Locate the cell with the specified text and output its (X, Y) center coordinate. 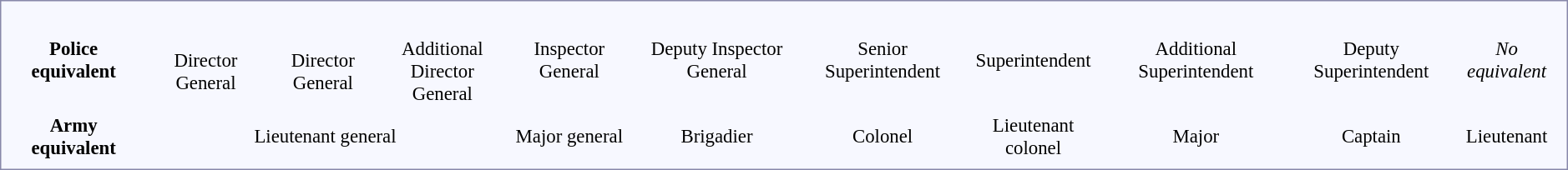
Police equivalent (73, 60)
Lieutenant general (325, 137)
Major (1196, 137)
Deputy Superintendent (1372, 60)
Brigadier (716, 137)
Additional Superintendent (1196, 60)
No equivalent (1506, 60)
Lieutenant (1506, 137)
Inspector General (569, 60)
Lieutenant colonel (1034, 137)
Senior Superintendent (883, 60)
Major general (569, 137)
Captain (1372, 137)
Director General Director General AdditionalDirector General (325, 60)
Superintendent (1034, 60)
AdditionalDirector General (443, 72)
Army equivalent (73, 137)
Deputy Inspector General (716, 60)
Colonel (883, 137)
